From the cell containing the given text, extract its center point as (x, y) coordinate. 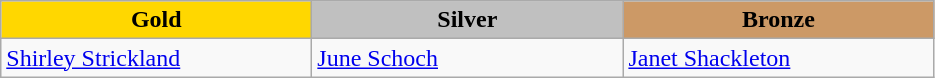
June Schoch (468, 58)
Bronze (778, 20)
Janet Shackleton (778, 58)
Gold (156, 20)
Shirley Strickland (156, 58)
Silver (468, 20)
